Identify which cell holds the provided text, then report its (X, Y) central coordinate. 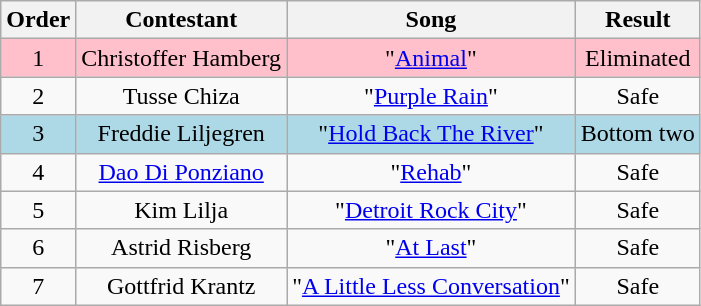
Bottom two (638, 134)
1 (38, 58)
Result (638, 20)
Christoffer Hamberg (182, 58)
"A Little Less Conversation" (432, 286)
Tusse Chiza (182, 96)
2 (38, 96)
"Hold Back The River" (432, 134)
Freddie Liljegren (182, 134)
4 (38, 172)
Dao Di Ponziano (182, 172)
"At Last" (432, 248)
"Animal" (432, 58)
Astrid Risberg (182, 248)
Eliminated (638, 58)
3 (38, 134)
5 (38, 210)
7 (38, 286)
Gottfrid Krantz (182, 286)
Song (432, 20)
Contestant (182, 20)
Order (38, 20)
"Purple Rain" (432, 96)
6 (38, 248)
"Detroit Rock City" (432, 210)
Kim Lilja (182, 210)
"Rehab" (432, 172)
